Search for the cell housing the specified text and yield its (x, y) center coordinate. 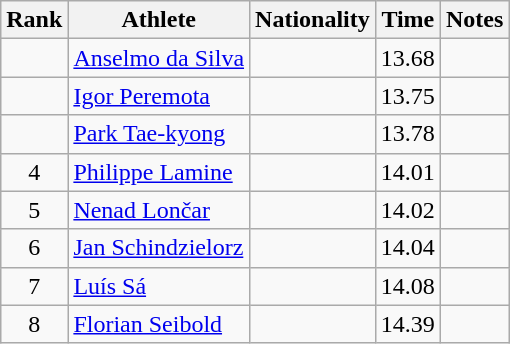
6 (34, 248)
Florian Seibold (159, 324)
13.75 (408, 96)
Igor Peremota (159, 96)
Jan Schindzielorz (159, 248)
Luís Sá (159, 286)
Notes (474, 20)
5 (34, 210)
7 (34, 286)
14.08 (408, 286)
Philippe Lamine (159, 172)
4 (34, 172)
Nenad Lončar (159, 210)
14.01 (408, 172)
13.68 (408, 58)
Athlete (159, 20)
13.78 (408, 134)
14.02 (408, 210)
Nationality (313, 20)
Rank (34, 20)
8 (34, 324)
Anselmo da Silva (159, 58)
Time (408, 20)
Park Tae-kyong (159, 134)
14.39 (408, 324)
14.04 (408, 248)
